For the text-containing cell, return its midpoint in [X, Y] coordinate format. 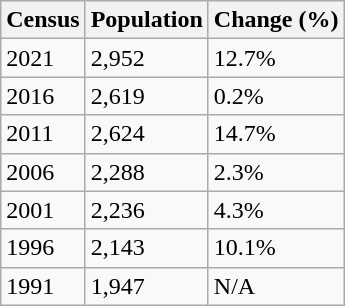
2,952 [146, 58]
1996 [43, 248]
10.1% [276, 248]
2,619 [146, 96]
1991 [43, 286]
N/A [276, 286]
Change (%) [276, 20]
2,624 [146, 134]
0.2% [276, 96]
2021 [43, 58]
2011 [43, 134]
2016 [43, 96]
2,236 [146, 210]
2,288 [146, 172]
2001 [43, 210]
12.7% [276, 58]
Census [43, 20]
2.3% [276, 172]
2,143 [146, 248]
Population [146, 20]
4.3% [276, 210]
2006 [43, 172]
1,947 [146, 286]
14.7% [276, 134]
